Output the (X, Y) coordinate of the center of the cell containing the given text.  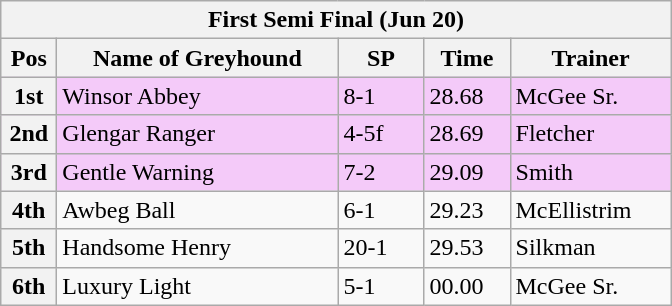
SP (381, 58)
20-1 (381, 248)
5th (29, 248)
28.68 (467, 96)
First Semi Final (Jun 20) (336, 20)
2nd (29, 134)
4-5f (381, 134)
Glengar Ranger (198, 134)
Name of Greyhound (198, 58)
Fletcher (590, 134)
7-2 (381, 172)
29.09 (467, 172)
Handsome Henry (198, 248)
28.69 (467, 134)
Awbeg Ball (198, 210)
Time (467, 58)
4th (29, 210)
Luxury Light (198, 286)
Winsor Abbey (198, 96)
Pos (29, 58)
Gentle Warning (198, 172)
1st (29, 96)
Silkman (590, 248)
6th (29, 286)
Trainer (590, 58)
29.23 (467, 210)
5-1 (381, 286)
29.53 (467, 248)
8-1 (381, 96)
3rd (29, 172)
McEllistrim (590, 210)
6-1 (381, 210)
Smith (590, 172)
00.00 (467, 286)
